From the cell containing the given text, extract its center point as [X, Y] coordinate. 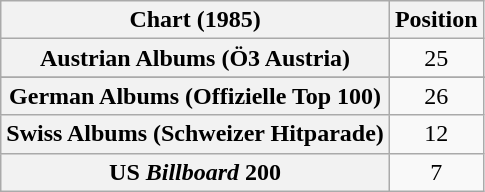
Austrian Albums (Ö3 Austria) [196, 58]
25 [436, 58]
Position [436, 20]
Swiss Albums (Schweizer Hitparade) [196, 134]
7 [436, 172]
26 [436, 96]
German Albums (Offizielle Top 100) [196, 96]
Chart (1985) [196, 20]
US Billboard 200 [196, 172]
12 [436, 134]
